Find where the given text appears and provide that cell's center as [X, Y] coordinate. 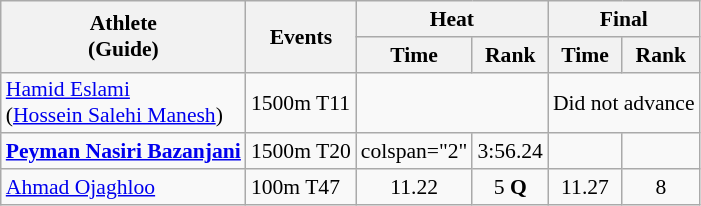
1500m T20 [301, 152]
8 [660, 187]
11.27 [585, 187]
3:56.24 [510, 152]
100m T47 [301, 187]
Athlete(Guide) [124, 36]
Ahmad Ojaghloo [124, 187]
11.22 [414, 187]
5 Q [510, 187]
Events [301, 36]
Peyman Nasiri Bazanjani [124, 152]
1500m T11 [301, 102]
colspan="2" [414, 152]
Hamid Eslami(Hossein Salehi Manesh) [124, 102]
Did not advance [624, 102]
Heat [452, 19]
Final [624, 19]
